Scan for the cell matching the given text and deliver its [x, y] coordinate at center. 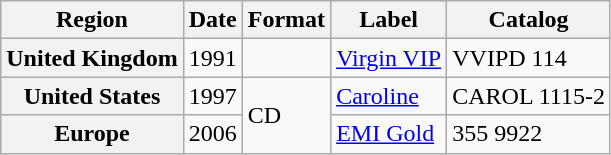
VVIPD 114 [529, 58]
CAROL 1115-2 [529, 96]
United Kingdom [92, 58]
Europe [92, 134]
1997 [212, 96]
Caroline [389, 96]
CD [286, 115]
Catalog [529, 20]
Virgin VIP [389, 58]
Region [92, 20]
Label [389, 20]
Date [212, 20]
355 9922 [529, 134]
United States [92, 96]
EMI Gold [389, 134]
Format [286, 20]
1991 [212, 58]
2006 [212, 134]
